Output the [x, y] coordinate of the center of the cell containing the given text.  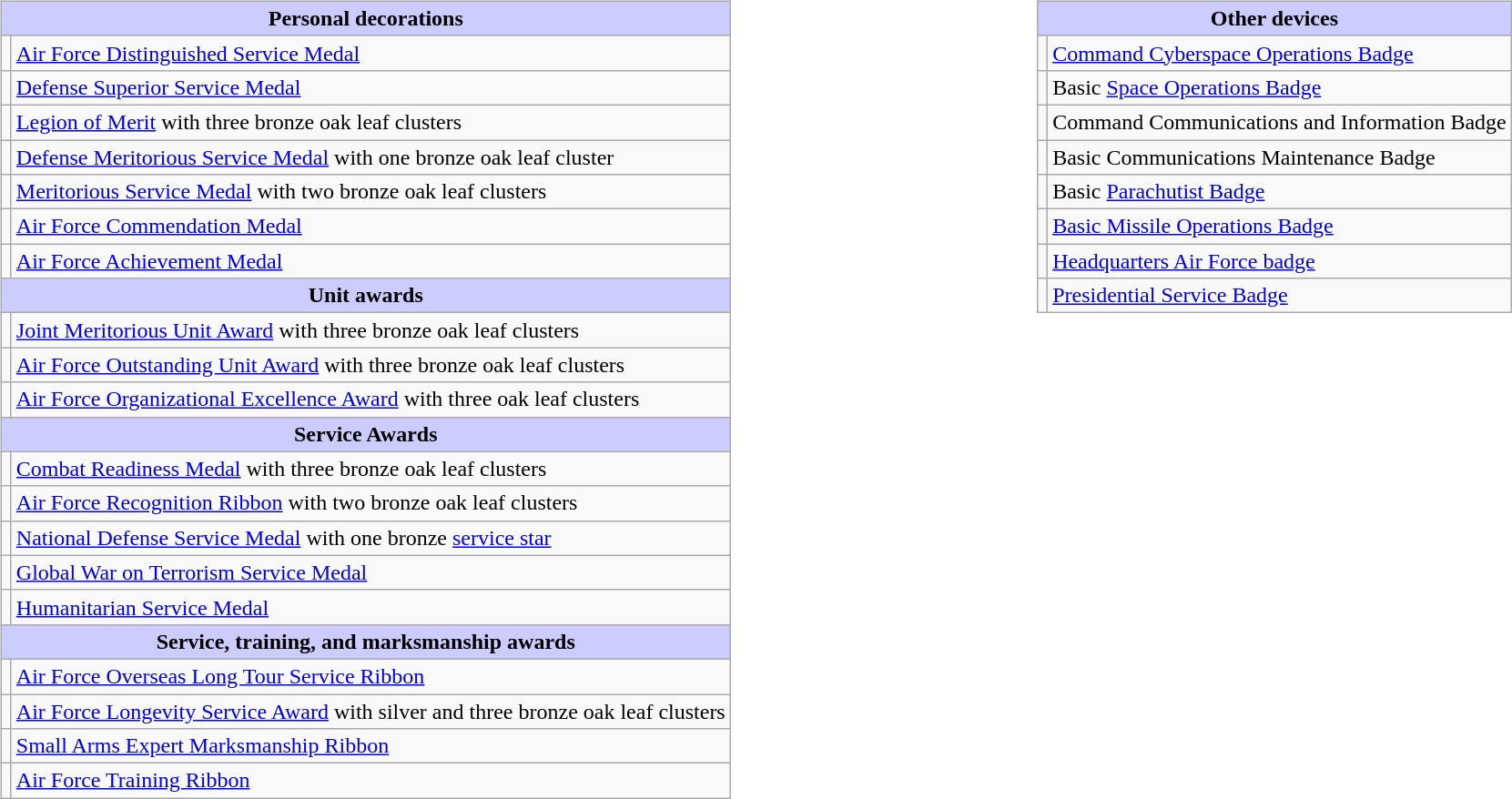
Air Force Overseas Long Tour Service Ribbon [370, 676]
Joint Meritorious Unit Award with three bronze oak leaf clusters [370, 330]
Air Force Commendation Medal [370, 227]
Combat Readiness Medal with three bronze oak leaf clusters [370, 469]
Global War on Terrorism Service Medal [370, 572]
Air Force Recognition Ribbon with two bronze oak leaf clusters [370, 503]
Command Communications and Information Badge [1280, 122]
Basic Parachutist Badge [1280, 192]
Air Force Organizational Excellence Award with three oak leaf clusters [370, 399]
Air Force Outstanding Unit Award with three bronze oak leaf clusters [370, 365]
Basic Space Operations Badge [1280, 87]
Meritorious Service Medal with two bronze oak leaf clusters [370, 192]
Air Force Achievement Medal [370, 261]
Legion of Merit with three bronze oak leaf clusters [370, 122]
Air Force Training Ribbon [370, 781]
Service, training, and marksmanship awards [366, 642]
Service Awards [366, 434]
Defense Superior Service Medal [370, 87]
Headquarters Air Force badge [1280, 261]
Air Force Longevity Service Award with silver and three bronze oak leaf clusters [370, 711]
Defense Meritorious Service Medal with one bronze oak leaf cluster [370, 157]
Unit awards [366, 296]
Basic Missile Operations Badge [1280, 227]
Command Cyberspace Operations Badge [1280, 53]
Air Force Distinguished Service Medal [370, 53]
National Defense Service Medal with one bronze service star [370, 538]
Other devices [1274, 18]
Humanitarian Service Medal [370, 607]
Personal decorations [366, 18]
Basic Communications Maintenance Badge [1280, 157]
Presidential Service Badge [1280, 296]
Small Arms Expert Marksmanship Ribbon [370, 746]
